For the text-containing cell, return its midpoint in [x, y] coordinate format. 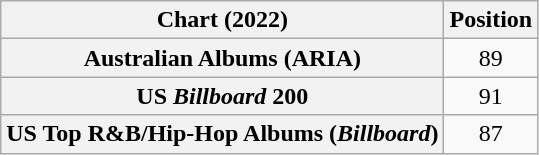
US Billboard 200 [222, 96]
87 [491, 134]
91 [491, 96]
US Top R&B/Hip-Hop Albums (Billboard) [222, 134]
89 [491, 58]
Australian Albums (ARIA) [222, 58]
Chart (2022) [222, 20]
Position [491, 20]
